Return (x, y) of the center of cell containing provided text 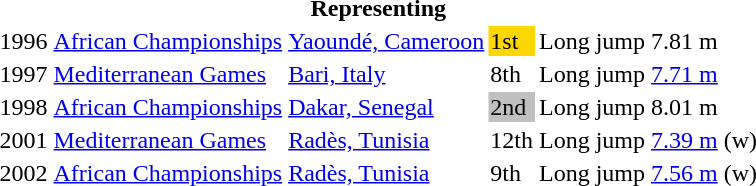
Yaoundé, Cameroon (386, 41)
12th (512, 140)
2nd (512, 107)
Dakar, Senegal (386, 107)
8th (512, 74)
Radès, Tunisia (386, 140)
Bari, Italy (386, 74)
1st (512, 41)
